Scan for the cell matching the given text and deliver its (x, y) coordinate at center. 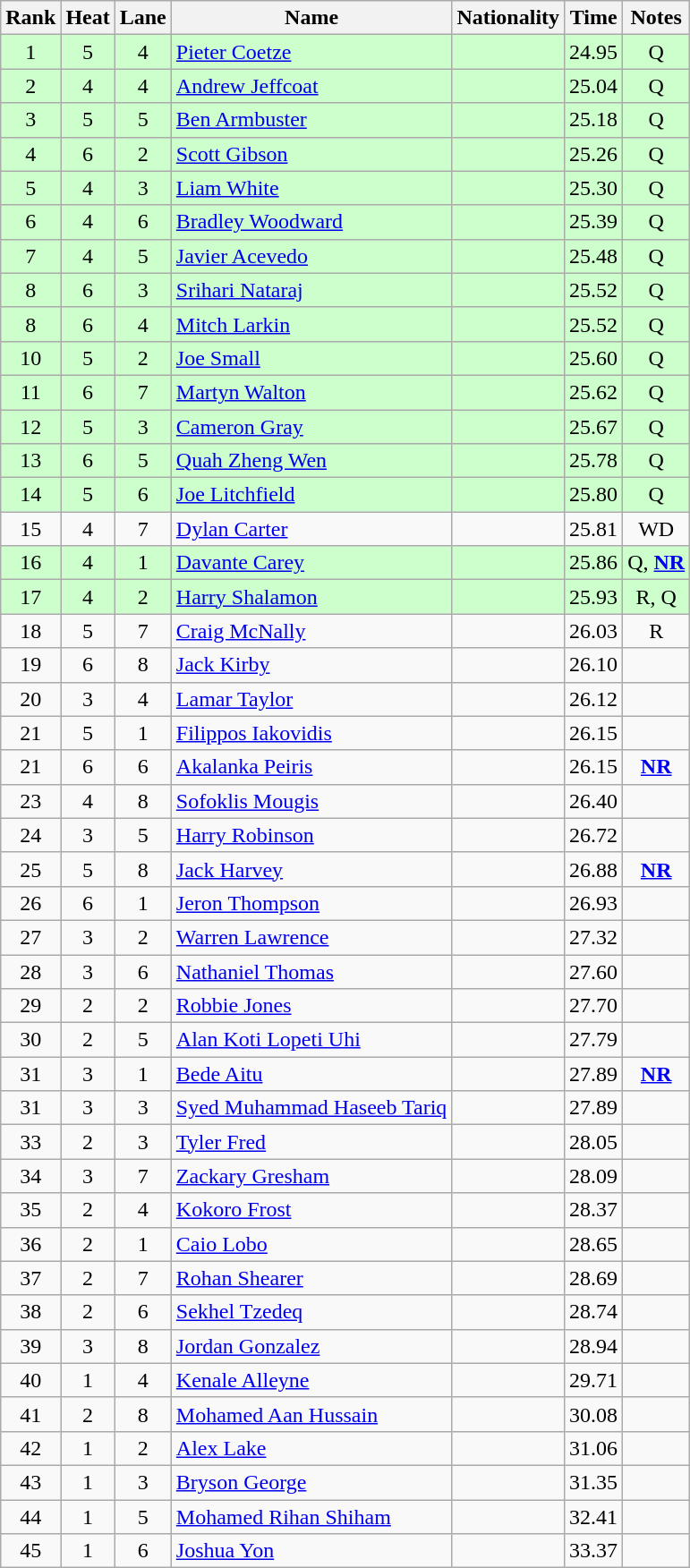
Joshua Yon (311, 1551)
Mohamed Aan Hussain (311, 1414)
Alex Lake (311, 1448)
32.41 (594, 1517)
Bradley Woodward (311, 222)
19 (30, 665)
25.67 (594, 427)
Harry Shalamon (311, 597)
39 (30, 1346)
Time (594, 18)
Lamar Taylor (311, 699)
Harry Robinson (311, 835)
R, Q (657, 597)
Joe Litchfield (311, 495)
25.60 (594, 358)
28.37 (594, 1210)
28 (30, 971)
23 (30, 801)
36 (30, 1244)
Mitch Larkin (311, 324)
27.60 (594, 971)
Sofoklis Mougis (311, 801)
45 (30, 1551)
13 (30, 461)
14 (30, 495)
26.12 (594, 699)
Akalanka Peiris (311, 767)
Notes (657, 18)
10 (30, 358)
Rohan Shearer (311, 1278)
33 (30, 1142)
29 (30, 1006)
16 (30, 563)
Dylan Carter (311, 529)
Name (311, 18)
Martyn Walton (311, 392)
40 (30, 1380)
Bryson George (311, 1482)
Syed Muhammad Haseeb Tariq (311, 1108)
Quah Zheng Wen (311, 461)
25 (30, 869)
25.26 (594, 154)
Jack Harvey (311, 869)
42 (30, 1448)
Jack Kirby (311, 665)
25.18 (594, 120)
Caio Lobo (311, 1244)
18 (30, 631)
25.78 (594, 461)
28.94 (594, 1346)
Alan Koti Lopeti Uhi (311, 1040)
Andrew Jeffcoat (311, 86)
27.70 (594, 1006)
Tyler Fred (311, 1142)
34 (30, 1176)
WD (657, 529)
35 (30, 1210)
Robbie Jones (311, 1006)
Davante Carey (311, 563)
Kokoro Frost (311, 1210)
24 (30, 835)
28.05 (594, 1142)
Rank (30, 18)
Sekhel Tzedeq (311, 1312)
28.65 (594, 1244)
Javier Acevedo (311, 256)
26.03 (594, 631)
29.71 (594, 1380)
Joe Small (311, 358)
Jeron Thompson (311, 903)
Nationality (508, 18)
26.72 (594, 835)
25.93 (594, 597)
Filippos Iakovidis (311, 733)
Nathaniel Thomas (311, 971)
Jordan Gonzalez (311, 1346)
26.10 (594, 665)
Lane (143, 18)
25.86 (594, 563)
31.06 (594, 1448)
15 (30, 529)
28.69 (594, 1278)
Q, NR (657, 563)
26.93 (594, 903)
25.39 (594, 222)
25.48 (594, 256)
27.79 (594, 1040)
38 (30, 1312)
27 (30, 937)
44 (30, 1517)
Bede Aitu (311, 1074)
31.35 (594, 1482)
R (657, 631)
25.04 (594, 86)
25.80 (594, 495)
26 (30, 903)
Craig McNally (311, 631)
Pieter Coetze (311, 52)
Warren Lawrence (311, 937)
37 (30, 1278)
12 (30, 427)
Heat (88, 18)
25.30 (594, 188)
Mohamed Rihan Shiham (311, 1517)
27.32 (594, 937)
25.81 (594, 529)
Kenale Alleyne (311, 1380)
26.40 (594, 801)
Ben Armbuster (311, 120)
Srihari Nataraj (311, 290)
30 (30, 1040)
25.62 (594, 392)
43 (30, 1482)
Zackary Gresham (311, 1176)
11 (30, 392)
26.88 (594, 869)
Liam White (311, 188)
28.74 (594, 1312)
17 (30, 597)
28.09 (594, 1176)
20 (30, 699)
Scott Gibson (311, 154)
41 (30, 1414)
33.37 (594, 1551)
30.08 (594, 1414)
Cameron Gray (311, 427)
24.95 (594, 52)
